Find where the given text appears and provide that cell's center as [X, Y] coordinate. 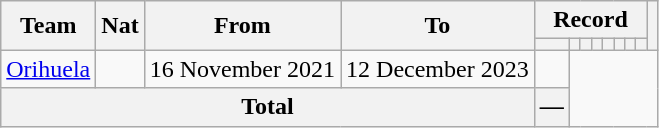
From [242, 26]
Team [48, 26]
12 December 2023 [438, 69]
— [552, 107]
Nat [120, 26]
Record [590, 20]
Total [268, 107]
To [438, 26]
16 November 2021 [242, 69]
Orihuela [48, 69]
